For the text-containing cell, return its midpoint in [x, y] coordinate format. 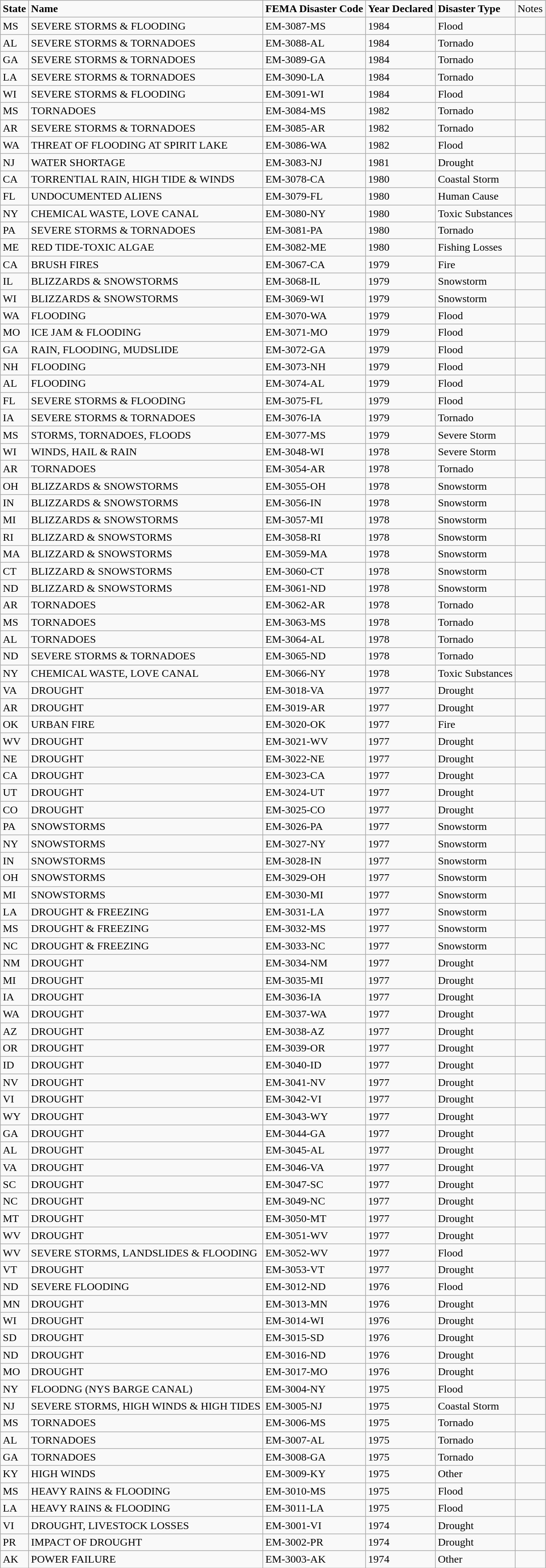
EM-3049-NC [314, 1201]
Notes [530, 9]
EM-3012-ND [314, 1286]
EM-3056-IN [314, 503]
STORMS, TORNADOES, FLOODS [146, 435]
NM [14, 963]
URBAN FIRE [146, 724]
EM-3027-NY [314, 844]
EM-3086-WA [314, 145]
EM-3003-AK [314, 1559]
AZ [14, 1031]
EM-3016-ND [314, 1355]
CT [14, 571]
EM-3087-MS [314, 26]
IMPACT OF DROUGHT [146, 1542]
EM-3026-PA [314, 827]
SD [14, 1338]
EM-3062-AR [314, 605]
EM-3050-MT [314, 1218]
EM-3042-VI [314, 1099]
EM-3019-AR [314, 707]
EM-3038-AZ [314, 1031]
EM-3015-SD [314, 1338]
EM-3044-GA [314, 1133]
EM-3069-WI [314, 299]
POWER FAILURE [146, 1559]
EM-3045-AL [314, 1150]
EM-3004-NY [314, 1389]
EM-3047-SC [314, 1184]
EM-3081-PA [314, 231]
EM-3022-NE [314, 759]
EM-3029-OH [314, 878]
EM-3001-VI [314, 1525]
FLOODNG (NYS BARGE CANAL) [146, 1389]
EM-3021-WV [314, 741]
EM-3018-VA [314, 690]
DROUGHT, LIVESTOCK LOSSES [146, 1525]
BRUSH FIRES [146, 265]
EM-3023-CA [314, 776]
NH [14, 367]
EM-3085-AR [314, 128]
WINDS, HAIL & RAIN [146, 452]
MA [14, 554]
EM-3034-NM [314, 963]
Human Cause [475, 196]
EM-3074-AL [314, 384]
EM-3076-IA [314, 418]
EM-3084-MS [314, 111]
EM-3024-UT [314, 793]
SEVERE STORMS, LANDSLIDES & FLOODING [146, 1252]
RED TIDE-TOXIC ALGAE [146, 248]
EM-3063-MS [314, 622]
EM-3053-VT [314, 1269]
OR [14, 1048]
EM-3030-MI [314, 895]
EM-3089-GA [314, 60]
EM-3041-NV [314, 1082]
Year Declared [401, 9]
EM-3064-AL [314, 639]
EM-3055-OH [314, 486]
THREAT OF FLOODING AT SPIRIT LAKE [146, 145]
CO [14, 810]
SEVERE FLOODING [146, 1286]
IL [14, 282]
EM-3051-WV [314, 1235]
RI [14, 537]
EM-3088-AL [314, 43]
EM-3014-WI [314, 1321]
MT [14, 1218]
TORRENTIAL RAIN, HIGH TIDE & WINDS [146, 179]
EM-3083-NJ [314, 162]
NV [14, 1082]
ME [14, 248]
EM-3009-KY [314, 1474]
EM-3036-IA [314, 997]
EM-3002-PR [314, 1542]
EM-3005-NJ [314, 1406]
MN [14, 1304]
WY [14, 1116]
1981 [401, 162]
EM-3054-AR [314, 469]
AK [14, 1559]
Fishing Losses [475, 248]
EM-3071-MO [314, 333]
EM-3033-NC [314, 946]
EM-3072-GA [314, 350]
EM-3070-WA [314, 316]
EM-3068-IL [314, 282]
SC [14, 1184]
EM-3008-GA [314, 1457]
EM-3011-LA [314, 1508]
EM-3017-MO [314, 1372]
EM-3061-ND [314, 588]
UT [14, 793]
EM-3060-CT [314, 571]
NE [14, 759]
HIGH WINDS [146, 1474]
EM-3057-MI [314, 520]
EM-3037-WA [314, 1014]
EM-3039-OR [314, 1048]
EM-3082-ME [314, 248]
PR [14, 1542]
EM-3052-WV [314, 1252]
EM-3010-MS [314, 1491]
EM-3073-NH [314, 367]
ICE JAM & FLOODING [146, 333]
UNDOCUMENTED ALIENS [146, 196]
EM-3067-CA [314, 265]
EM-3059-MA [314, 554]
ID [14, 1065]
EM-3066-NY [314, 673]
EM-3032-MS [314, 929]
EM-3043-WY [314, 1116]
EM-3025-CO [314, 810]
KY [14, 1474]
VT [14, 1269]
Disaster Type [475, 9]
EM-3058-RI [314, 537]
EM-3035-MI [314, 980]
EM-3028-IN [314, 861]
EM-3091-WI [314, 94]
EM-3075-FL [314, 401]
EM-3031-LA [314, 912]
FEMA Disaster Code [314, 9]
EM-3048-WI [314, 452]
RAIN, FLOODING, MUDSLIDE [146, 350]
EM-3090-LA [314, 77]
EM-3046-VA [314, 1167]
State [14, 9]
EM-3077-MS [314, 435]
EM-3006-MS [314, 1423]
EM-3080-NY [314, 214]
EM-3040-ID [314, 1065]
OK [14, 724]
EM-3065-ND [314, 656]
EM-3078-CA [314, 179]
Name [146, 9]
EM-3013-MN [314, 1304]
WATER SHORTAGE [146, 162]
EM-3007-AL [314, 1440]
SEVERE STORMS, HIGH WINDS & HIGH TIDES [146, 1406]
EM-3079-FL [314, 196]
EM-3020-OK [314, 724]
